Determine the [X, Y] coordinate at the center of the cell enclosing the given text.  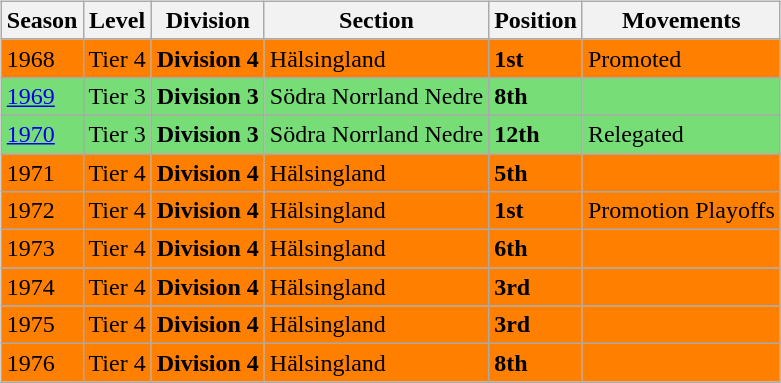
Division [208, 20]
6th [536, 249]
1968 [42, 58]
Movements [681, 20]
1974 [42, 287]
1973 [42, 249]
1969 [42, 96]
1971 [42, 173]
Position [536, 20]
Level [117, 20]
Promotion Playoffs [681, 211]
1972 [42, 211]
5th [536, 173]
1970 [42, 134]
Season [42, 20]
Section [376, 20]
12th [536, 134]
1975 [42, 325]
1976 [42, 363]
Promoted [681, 58]
Relegated [681, 134]
